From the cell containing the given text, extract its center point as (X, Y) coordinate. 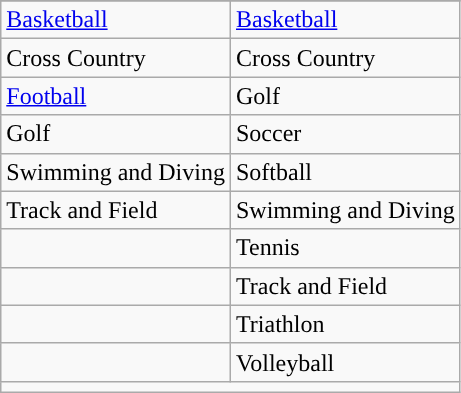
Volleyball (345, 362)
Tennis (345, 248)
Soccer (345, 134)
Football (116, 96)
Triathlon (345, 324)
Softball (345, 172)
